For the text-containing cell, return its midpoint in (X, Y) coordinate format. 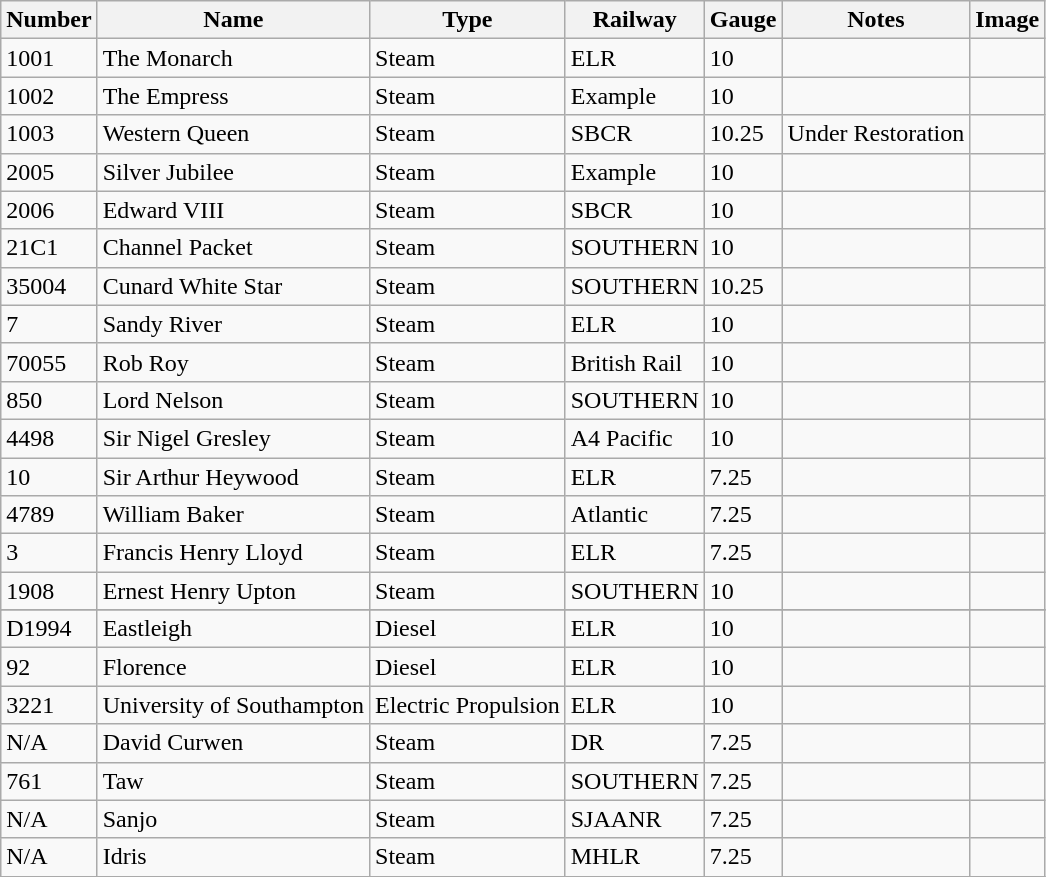
Notes (876, 20)
1003 (49, 134)
850 (49, 400)
92 (49, 667)
University of Southampton (233, 705)
7 (49, 324)
Ernest Henry Upton (233, 591)
Gauge (743, 20)
Under Restoration (876, 134)
3221 (49, 705)
21C1 (49, 248)
Cunard White Star (233, 286)
SJAANR (634, 819)
Channel Packet (233, 248)
1001 (49, 58)
1908 (49, 591)
Taw (233, 781)
Image (1008, 20)
Electric Propulsion (468, 705)
Francis Henry Lloyd (233, 553)
4789 (49, 515)
Railway (634, 20)
Number (49, 20)
D1994 (49, 629)
Eastleigh (233, 629)
Atlantic (634, 515)
4498 (49, 438)
Sir Nigel Gresley (233, 438)
Western Queen (233, 134)
70055 (49, 362)
Lord Nelson (233, 400)
Type (468, 20)
Sanjo (233, 819)
Rob Roy (233, 362)
761 (49, 781)
1002 (49, 96)
35004 (49, 286)
Sandy River (233, 324)
The Empress (233, 96)
2005 (49, 172)
MHLR (634, 857)
Idris (233, 857)
A4 Pacific (634, 438)
The Monarch (233, 58)
Silver Jubilee (233, 172)
Florence (233, 667)
DR (634, 743)
British Rail (634, 362)
Edward VIII (233, 210)
William Baker (233, 515)
David Curwen (233, 743)
Sir Arthur Heywood (233, 477)
3 (49, 553)
Name (233, 20)
2006 (49, 210)
